Scan for the cell matching the given text and deliver its (X, Y) coordinate at center. 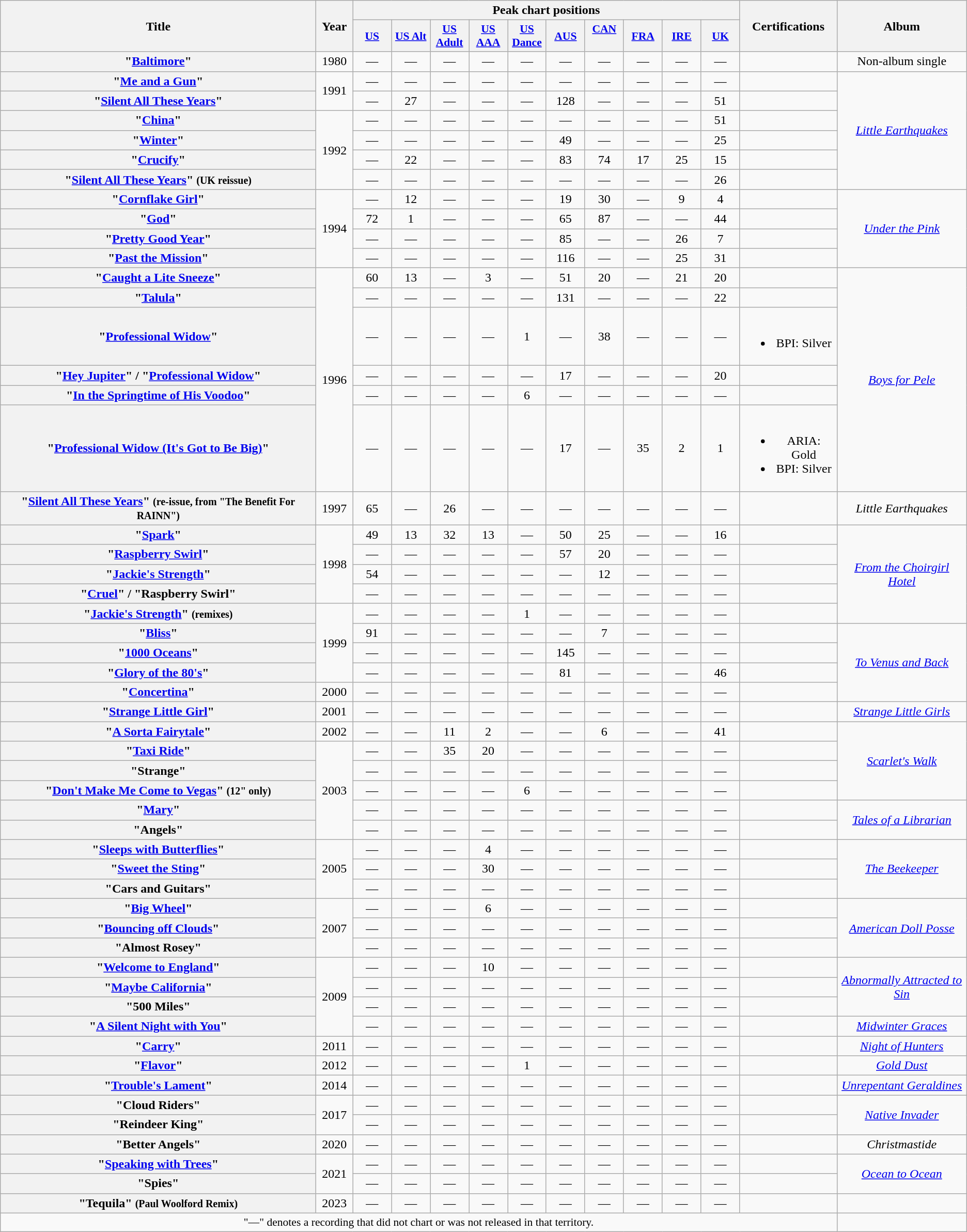
2000 (335, 692)
Strange Little Girls (902, 712)
US Adult (449, 36)
"A Sorta Fairytale" (158, 731)
2002 (335, 731)
"Spies" (158, 1183)
1980 (335, 61)
"Cloud Riders" (158, 1105)
1999 (335, 643)
"500 Miles" (158, 1007)
"Concertina" (158, 692)
BPI: Silver (788, 337)
"Me and a Gun" (158, 81)
"Jackie's Strength" (158, 574)
11 (449, 731)
"Cornflake Girl" (158, 199)
"Jackie's Strength" (remixes) (158, 613)
3 (489, 278)
Tales of a Librarian (902, 820)
21 (682, 278)
ARIA: GoldBPI: Silver (788, 448)
85 (565, 238)
50 (565, 535)
2023 (335, 1203)
IRE (682, 36)
"China" (158, 120)
1996 (335, 380)
"Bliss" (158, 633)
US AAA (489, 36)
Scarlet's Walk (902, 761)
1991 (335, 91)
"Bouncing off Clouds" (158, 928)
Midwinter Graces (902, 1026)
9 (682, 199)
1994 (335, 228)
"—" denotes a recording that did not chart or was not released in that territory. (418, 1222)
"Maybe California" (158, 987)
Peak chart positions (547, 10)
"Welcome to England" (158, 967)
54 (372, 574)
"Silent All These Years" (UK reissue) (158, 179)
81 (565, 672)
"Caught a Lite Sneeze" (158, 278)
"Cruel" / "Raspberry Swirl" (158, 594)
"1000 Oceans" (158, 652)
"Mary" (158, 810)
Boys for Pele (902, 380)
US (372, 36)
2005 (335, 869)
"Sleeps with Butterflies" (158, 849)
"Pretty Good Year" (158, 238)
Certifications (788, 26)
145 (565, 652)
41 (720, 731)
Christmastide (902, 1144)
"Speaking with Trees" (158, 1164)
2009 (335, 996)
Year (335, 26)
Ocean to Ocean (902, 1174)
2003 (335, 790)
131 (565, 298)
2007 (335, 928)
"Angels" (158, 830)
"Baltimore" (158, 61)
10 (489, 967)
Night of Hunters (902, 1046)
"God" (158, 219)
2017 (335, 1115)
"Sweet the Sting" (158, 869)
FRA (643, 36)
"Don't Make Me Come to Vegas" (12" only) (158, 790)
"Silent All These Years" (158, 101)
Gold Dust (902, 1066)
1998 (335, 564)
"In the Springtime of His Voodoo" (158, 395)
83 (565, 160)
"Glory of the 80's" (158, 672)
2020 (335, 1144)
2021 (335, 1174)
"Taxi Ride" (158, 751)
"Reindeer King" (158, 1125)
44 (720, 219)
American Doll Posse (902, 928)
US Dance (527, 36)
74 (604, 160)
31 (720, 258)
"Strange Little Girl" (158, 712)
"Winter" (158, 140)
"Almost Rosey" (158, 947)
2001 (335, 712)
"Talula" (158, 298)
"Carry" (158, 1046)
2014 (335, 1085)
Abnormally Attracted to Sin (902, 987)
1997 (335, 508)
"Big Wheel" (158, 908)
Album (902, 26)
AUS (565, 36)
"Spark" (158, 535)
"Better Angels" (158, 1144)
"Hey Jupiter" / "Professional Widow" (158, 376)
27 (411, 101)
"A Silent Night with You" (158, 1026)
"Raspberry Swirl" (158, 554)
From the Choirgirl Hotel (902, 574)
116 (565, 258)
Under the Pink (902, 228)
UK (720, 36)
Non-album single (902, 61)
"Trouble's Lament" (158, 1085)
CAN (604, 36)
32 (449, 535)
US Alt (411, 36)
"Silent All These Years" (re-issue, from "The Benefit For RAINN") (158, 508)
"Strange" (158, 771)
91 (372, 633)
128 (565, 101)
"Professional Widow" (158, 337)
16 (720, 535)
"Professional Widow (It's Got to Be Big)" (158, 448)
"Flavor" (158, 1066)
2012 (335, 1066)
1992 (335, 150)
The Beekeeper (902, 869)
87 (604, 219)
"Cars and Guitars" (158, 888)
"Past the Mission" (158, 258)
38 (604, 337)
19 (565, 199)
To Venus and Back (902, 662)
Unrepentant Geraldines (902, 1085)
46 (720, 672)
"Crucify" (158, 160)
Title (158, 26)
57 (565, 554)
Native Invader (902, 1115)
60 (372, 278)
72 (372, 219)
"Tequila" (Paul Woolford Remix) (158, 1203)
2011 (335, 1046)
15 (720, 160)
